Capture the cell that displays the provided text and extract its (X, Y) central coordinate. 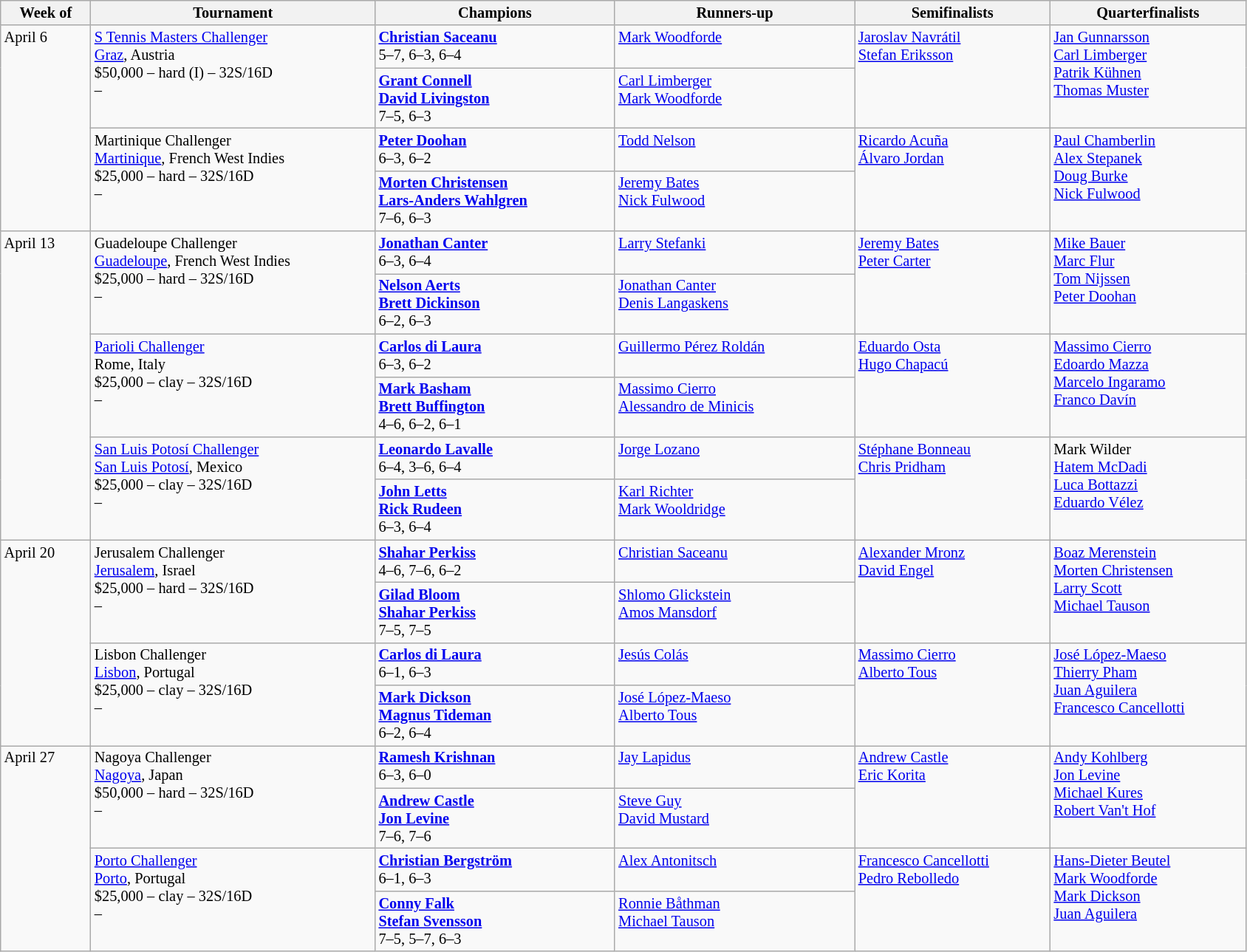
Guillermo Pérez Roldán (734, 355)
José López-Maeso Alberto Tous (734, 716)
April 27 (46, 848)
Andrew Castle Eric Korita (953, 796)
Boaz Merenstein Morten Christensen Larry Scott Michael Tauson (1148, 591)
Mike Bauer Marc Flur Tom Nijssen Peter Doohan (1148, 282)
Jeremy Bates Peter Carter (953, 282)
Andy Kohlberg Jon Levine Michael Kures Robert Van't Hof (1148, 796)
Tournament (233, 13)
Francesco Cancellotti Pedro Rebolledo (953, 900)
Mark Woodforde (734, 47)
Massimo Cierro Edoardo Mazza Marcelo Ingaramo Franco Davín (1148, 386)
Morten Christensen Lars-Anders Wahlgren7–6, 6–3 (495, 201)
José López-Maeso Thierry Pham Juan Aguilera Francesco Cancellotti (1148, 694)
April 20 (46, 643)
John Letts Rick Rudeen6–3, 6–4 (495, 510)
Shahar Perkiss 4–6, 7–6, 6–2 (495, 561)
Semifinalists (953, 13)
Hans-Dieter Beutel Mark Woodforde Mark Dickson Juan Aguilera (1148, 900)
Carl Limberger Mark Woodforde (734, 98)
Christian Saceanu 5–7, 6–3, 6–4 (495, 47)
Porto Challenger Porto, Portugal$25,000 – clay – 32S/16D – (233, 900)
Jeremy Bates Nick Fulwood (734, 201)
Leonardo Lavalle 6–4, 3–6, 6–4 (495, 458)
Massimo Cierro Alessandro de Minicis (734, 407)
April 13 (46, 386)
Shlomo Glickstein Amos Mansdorf (734, 612)
April 6 (46, 129)
Ronnie Båthman Michael Tauson (734, 921)
Karl Richter Mark Wooldridge (734, 510)
Martinique Challenger Martinique, French West Indies$25,000 – hard – 32S/16D – (233, 179)
Gilad Bloom Shahar Perkiss7–5, 7–5 (495, 612)
Alexander Mronz David Engel (953, 591)
Stéphane Bonneau Chris Pridham (953, 487)
Jorge Lozano (734, 458)
Jesús Colás (734, 664)
Grant Connell David Livingston7–5, 6–3 (495, 98)
Jonathan Canter 6–3, 6–4 (495, 253)
Jonathan Canter Denis Langaskens (734, 304)
Larry Stefanki (734, 253)
Runners-up (734, 13)
Andrew Castle Jon Levine7–6, 7–6 (495, 818)
Carlos di Laura 6–3, 6–2 (495, 355)
Mark Basham Brett Buffington4–6, 6–2, 6–1 (495, 407)
Jerusalem Challenger Jerusalem, Israel$25,000 – hard – 32S/16D – (233, 591)
Guadeloupe Challenger Guadeloupe, French West Indies$25,000 – hard – 32S/16D – (233, 282)
Nagoya Challenger Nagoya, Japan$50,000 – hard – 32S/16D – (233, 796)
Steve Guy David Mustard (734, 818)
Christian Bergström 6–1, 6–3 (495, 869)
Carlos di Laura 6–1, 6–3 (495, 664)
Mark Wilder Hatem McDadi Luca Bottazzi Eduardo Vélez (1148, 487)
Todd Nelson (734, 149)
Christian Saceanu (734, 561)
Conny Falk Stefan Svensson7–5, 5–7, 6–3 (495, 921)
Nelson Aerts Brett Dickinson6–2, 6–3 (495, 304)
Jan Gunnarsson Carl Limberger Patrik Kühnen Thomas Muster (1148, 77)
Jay Lapidus (734, 767)
Lisbon Challenger Lisbon, Portugal$25,000 – clay – 32S/16D – (233, 694)
San Luis Potosí Challenger San Luis Potosí, Mexico$25,000 – clay – 32S/16D – (233, 487)
Ramesh Krishnan 6–3, 6–0 (495, 767)
Champions (495, 13)
Eduardo Osta Hugo Chapacú (953, 386)
Parioli Challenger Rome, Italy$25,000 – clay – 32S/16D – (233, 386)
Paul Chamberlin Alex Stepanek Doug Burke Nick Fulwood (1148, 179)
Peter Doohan 6–3, 6–2 (495, 149)
Ricardo Acuña Álvaro Jordan (953, 179)
Mark Dickson Magnus Tideman6–2, 6–4 (495, 716)
Quarterfinalists (1148, 13)
Alex Antonitsch (734, 869)
Week of (46, 13)
Massimo Cierro Alberto Tous (953, 694)
Jaroslav Navrátil Stefan Eriksson (953, 77)
S Tennis Masters Challenger Graz, Austria$50,000 – hard (I) – 32S/16D – (233, 77)
